Determine the (X, Y) coordinate at the center of the cell enclosing the given text.  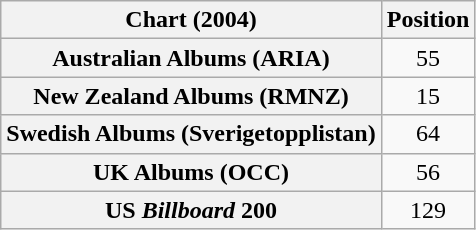
56 (428, 172)
Swedish Albums (Sverigetopplistan) (191, 134)
55 (428, 58)
US Billboard 200 (191, 210)
64 (428, 134)
New Zealand Albums (RMNZ) (191, 96)
Chart (2004) (191, 20)
129 (428, 210)
UK Albums (OCC) (191, 172)
Position (428, 20)
15 (428, 96)
Australian Albums (ARIA) (191, 58)
